Capture the cell that displays the provided text and extract its (X, Y) central coordinate. 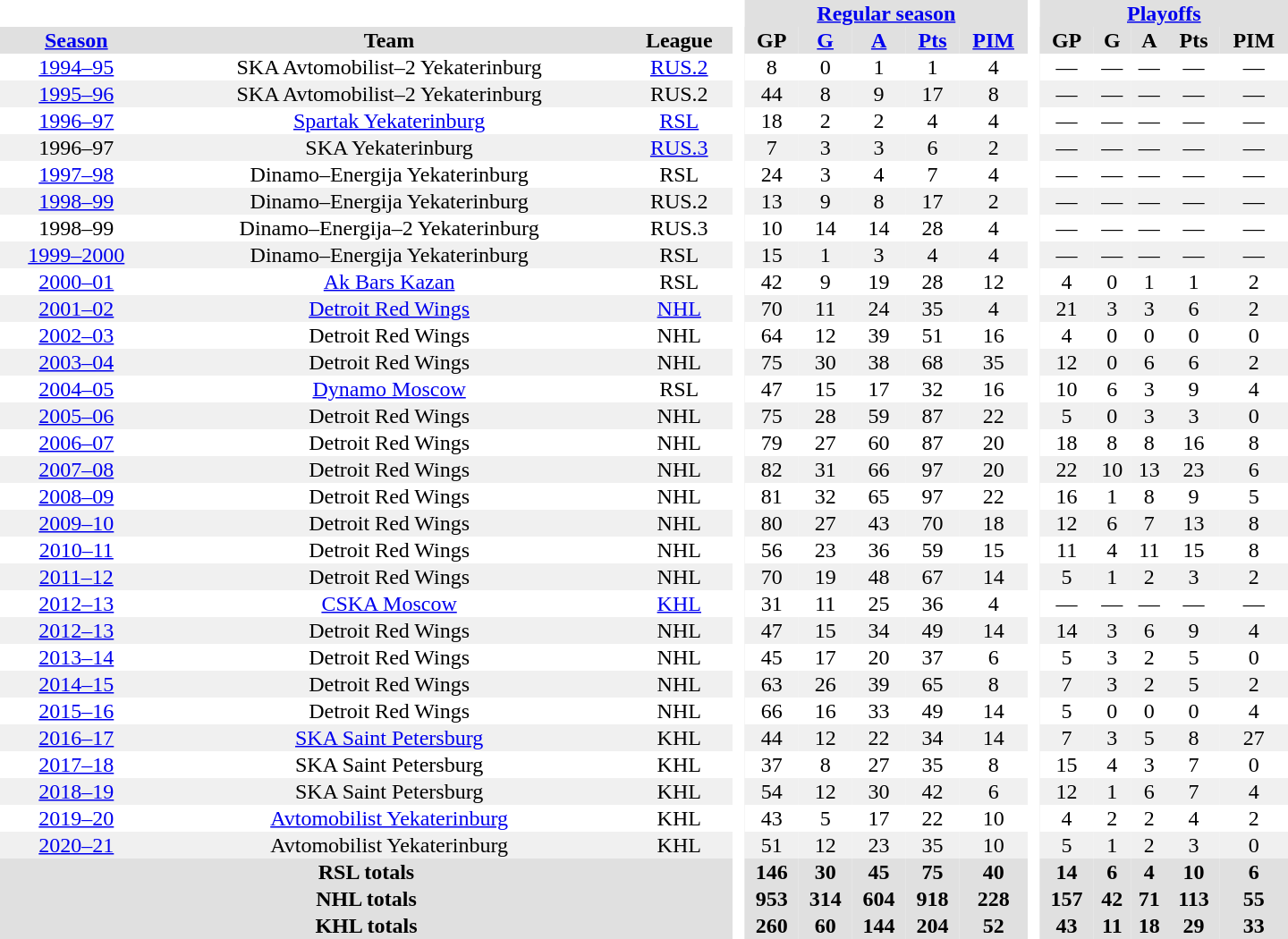
Playoffs (1165, 13)
Season (77, 40)
82 (772, 469)
NHL totals (367, 899)
40 (993, 872)
RSL totals (367, 872)
2016–17 (77, 738)
2003–04 (77, 362)
2018–19 (77, 791)
56 (772, 550)
1999–2000 (77, 255)
2019–20 (77, 818)
2002–03 (77, 335)
2001–02 (77, 309)
113 (1194, 899)
64 (772, 335)
2009–10 (77, 523)
KHL totals (367, 926)
1995–96 (77, 94)
52 (993, 926)
2005–06 (77, 416)
68 (933, 362)
157 (1067, 899)
21 (1067, 309)
League (680, 40)
144 (879, 926)
314 (826, 899)
80 (772, 523)
79 (772, 443)
1997–98 (77, 174)
953 (772, 899)
146 (772, 872)
Ak Bars Kazan (390, 282)
Regular season (886, 13)
2007–08 (77, 469)
SKA Yekaterinburg (390, 148)
2020–21 (77, 845)
38 (879, 362)
55 (1254, 899)
81 (772, 496)
604 (879, 899)
71 (1148, 899)
1994–95 (77, 67)
2004–05 (77, 389)
2000–01 (77, 282)
26 (826, 684)
29 (1194, 926)
Dynamo Moscow (390, 389)
228 (993, 899)
2017–18 (77, 765)
204 (933, 926)
48 (879, 577)
2010–11 (77, 550)
63 (772, 684)
2006–07 (77, 443)
2011–12 (77, 577)
2008–09 (77, 496)
25 (879, 604)
Spartak Yekaterinburg (390, 121)
918 (933, 899)
2014–15 (77, 684)
67 (933, 577)
Team (390, 40)
260 (772, 926)
CSKA Moscow (390, 604)
Dinamo–Energija–2 Yekaterinburg (390, 228)
54 (772, 791)
2015–16 (77, 711)
2013–14 (77, 657)
